Extract the [X, Y] coordinate from the center of the cell holding the provided text.  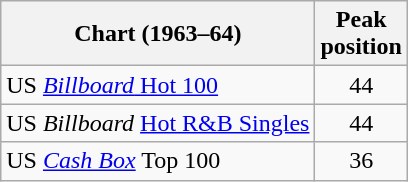
US Billboard Hot 100 [158, 85]
US Cash Box Top 100 [158, 161]
US Billboard Hot R&B Singles [158, 123]
Chart (1963–64) [158, 34]
36 [361, 161]
Peakposition [361, 34]
